Detect which cell encompasses the target text, then output its (x, y) center coordinate. 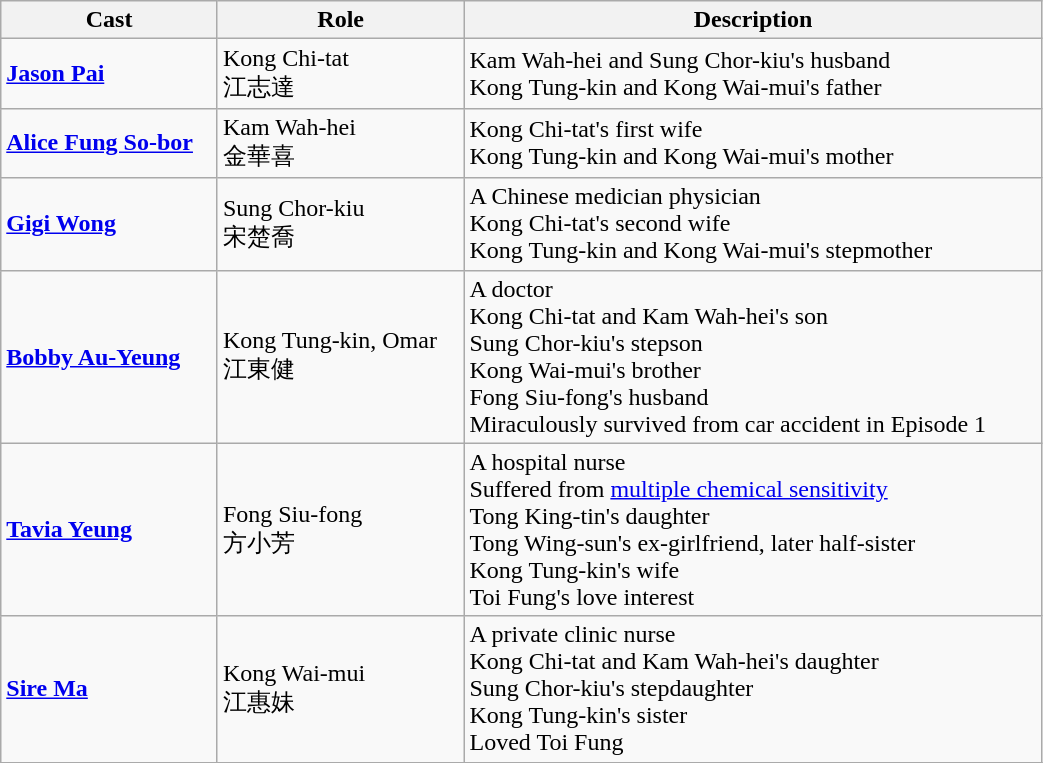
A Chinese medician physicianKong Chi-tat's second wifeKong Tung-kin and Kong Wai-mui's stepmother (753, 224)
Bobby Au-Yeung (110, 356)
Kam Wah-hei金華喜 (340, 143)
Kong Chi-tat's first wifeKong Tung-kin and Kong Wai-mui's mother (753, 143)
Kong Chi-tat江志達 (340, 74)
Sung Chor-kiu宋楚喬 (340, 224)
Jason Pai (110, 74)
Cast (110, 20)
Kong Wai-mui江惠妹 (340, 689)
Tavia Yeung (110, 530)
Role (340, 20)
Alice Fung So-bor (110, 143)
Kong Tung-kin, Omar江東健 (340, 356)
Gigi Wong (110, 224)
Sire Ma (110, 689)
A private clinic nurseKong Chi-tat and Kam Wah-hei's daughterSung Chor-kiu's stepdaughterKong Tung-kin's sisterLoved Toi Fung (753, 689)
Kam Wah-hei and Sung Chor-kiu's husbandKong Tung-kin and Kong Wai-mui's father (753, 74)
Description (753, 20)
Fong Siu-fong方小芳 (340, 530)
